Pinpoint the cell where the given text exists, returning its (X, Y) midpoint coordinate. 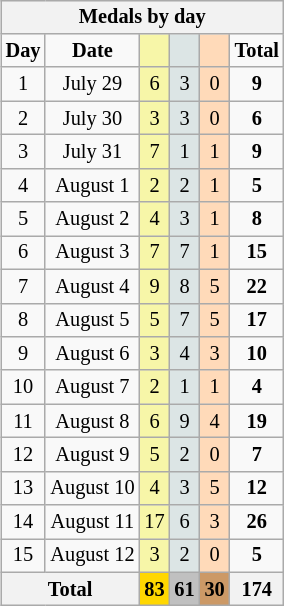
26 (257, 522)
83 (154, 589)
61 (185, 589)
July 31 (92, 152)
August 10 (92, 488)
July 29 (92, 84)
174 (257, 589)
August 12 (92, 556)
August 8 (92, 421)
22 (257, 286)
Medals by day (142, 17)
Day (24, 51)
11 (24, 421)
August 1 (92, 185)
30 (215, 589)
August 3 (92, 253)
Date (92, 51)
August 7 (92, 387)
July 30 (92, 118)
August 2 (92, 219)
19 (257, 421)
August 11 (92, 522)
August 5 (92, 320)
14 (24, 522)
August 6 (92, 354)
13 (24, 488)
August 9 (92, 455)
August 4 (92, 286)
